Determine the [x, y] coordinate at the center of the cell enclosing the given text.  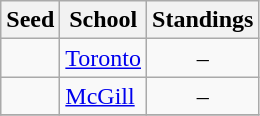
School [104, 20]
Standings [203, 20]
McGill [104, 96]
Toronto [104, 58]
Seed [30, 20]
